Scan for the cell matching the given text and deliver its (X, Y) coordinate at center. 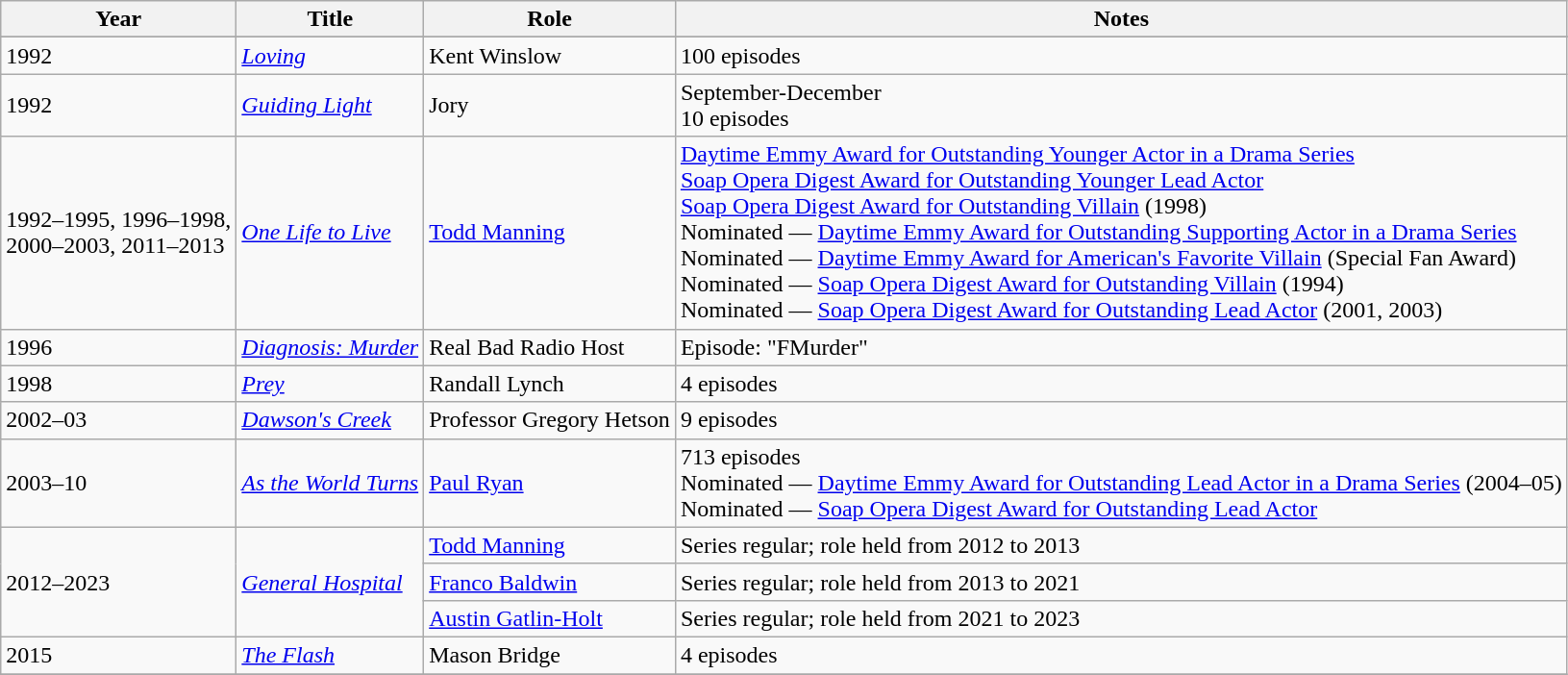
Randall Lynch (550, 384)
Paul Ryan (550, 483)
2015 (119, 655)
Austin Gatlin-Holt (550, 618)
Dawson's Creek (331, 420)
The Flash (331, 655)
Diagnosis: Murder (331, 347)
Loving (331, 56)
Notes (1121, 19)
Guiding Light (331, 106)
One Life to Live (331, 233)
Prey (331, 384)
September-December10 episodes (1121, 106)
Episode: "FMurder" (1121, 347)
Role (550, 19)
Series regular; role held from 2013 to 2021 (1121, 582)
Series regular; role held from 2012 to 2013 (1121, 545)
Professor Gregory Hetson (550, 420)
1998 (119, 384)
Year (119, 19)
Series regular; role held from 2021 to 2023 (1121, 618)
Jory (550, 106)
2002–03 (119, 420)
2012–2023 (119, 582)
Real Bad Radio Host (550, 347)
2003–10 (119, 483)
9 episodes (1121, 420)
Franco Baldwin (550, 582)
1996 (119, 347)
As the World Turns (331, 483)
Kent Winslow (550, 56)
Mason Bridge (550, 655)
1992–1995, 1996–1998,2000–2003, 2011–2013 (119, 233)
General Hospital (331, 582)
Title (331, 19)
100 episodes (1121, 56)
